Return (X, Y) of the center of cell containing provided text 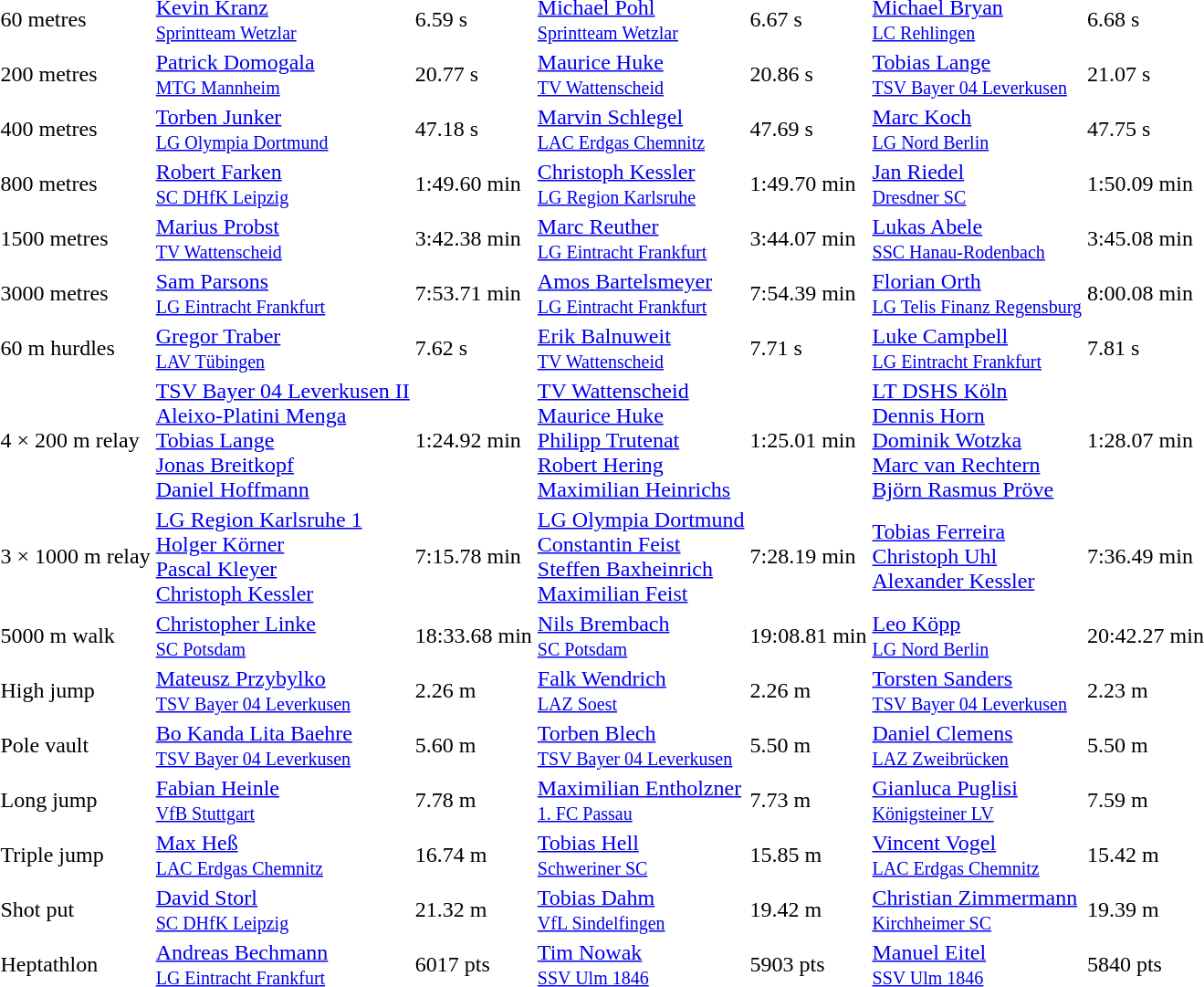
David StorlSC DHfK Leipzig (283, 909)
1:49.60 min (473, 184)
Tobias LangeTSV Bayer 04 Leverkusen (977, 75)
7:54.39 min (809, 294)
Erik BalnuweitTV Wattenscheid (641, 349)
1:24.92 min (473, 440)
Robert FarkenSC DHfK Leipzig (283, 184)
7.73 m (809, 800)
Christoph KesslerLG Region Karlsruhe (641, 184)
Marius ProbstTV Wattenscheid (283, 239)
7:28.19 min (809, 557)
Gianluca PuglisiKönigsteiner LV (977, 800)
Tobias DahmVfL Sindelfingen (641, 909)
Gregor TraberLAV Tübingen (283, 349)
LG Region Karlsruhe 1Holger KörnerPascal KleyerChristoph Kessler (283, 557)
Torben JunkerLG Olympia Dortmund (283, 130)
Amos BartelsmeyerLG Eintracht Frankfurt (641, 294)
LG Olympia DortmundConstantin FeistSteffen BaxheinrichMaximilian Feist (641, 557)
Maurice HukeTV Wattenscheid (641, 75)
Florian OrthLG Telis Finanz Regensburg (977, 294)
7.62 s (473, 349)
3:44.07 min (809, 239)
7.78 m (473, 800)
47.18 s (473, 130)
Marvin SchlegelLAC Erdgas Chemnitz (641, 130)
Marc ReutherLG Eintracht Frankfurt (641, 239)
Sam ParsonsLG Eintracht Frankfurt (283, 294)
15.85 m (809, 855)
Torsten SandersTSV Bayer 04 Leverkusen (977, 690)
Tobias HellSchweriner SC (641, 855)
TSV Bayer 04 Leverkusen IIAleixo-Platini MengaTobias LangeJonas BreitkopfDaniel Hoffmann (283, 440)
21.32 m (473, 909)
Leo KöppLG Nord Berlin (977, 635)
Torben BlechTSV Bayer 04 Leverkusen (641, 745)
3:42.38 min (473, 239)
20.77 s (473, 75)
Maximilian Entholzner1. FC Passau (641, 800)
Fabian HeinleVfB Stuttgart (283, 800)
Christian ZimmermannKirchheimer SC (977, 909)
16.74 m (473, 855)
7.71 s (809, 349)
20.86 s (809, 75)
Tobias FerreiraChristoph UhlAlexander Kessler (977, 557)
1:49.70 min (809, 184)
Nils BrembachSC Potsdam (641, 635)
19.42 m (809, 909)
Lukas AbeleSSC Hanau-Rodenbach (977, 239)
Max HeßLAC Erdgas Chemnitz (283, 855)
Vincent VogelLAC Erdgas Chemnitz (977, 855)
LT DSHS KölnDennis HornDominik WotzkaMarc van RechternBjörn Rasmus Pröve (977, 440)
Luke CampbellLG Eintracht Frankfurt (977, 349)
7:15.78 min (473, 557)
1:25.01 min (809, 440)
Mateusz PrzybylkoTSV Bayer 04 Leverkusen (283, 690)
18:33.68 min (473, 635)
Bo Kanda Lita BaehreTSV Bayer 04 Leverkusen (283, 745)
Jan RiedelDresdner SC (977, 184)
TV WattenscheidMaurice HukePhilipp TrutenatRobert HeringMaximilian Heinrichs (641, 440)
47.69 s (809, 130)
Falk WendrichLAZ Soest (641, 690)
Daniel ClemensLAZ Zweibrücken (977, 745)
19:08.81 min (809, 635)
5.60 m (473, 745)
Patrick DomogalaMTG Mannheim (283, 75)
Christopher LinkeSC Potsdam (283, 635)
5.50 m (809, 745)
Marc KochLG Nord Berlin (977, 130)
7:53.71 min (473, 294)
